For the text-containing cell, return its midpoint in (X, Y) coordinate format. 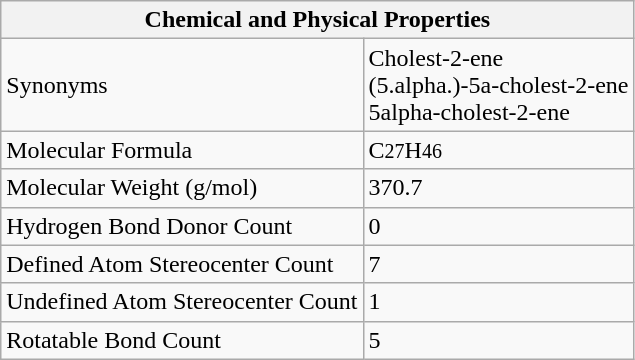
Synonyms (182, 85)
Hydrogen Bond Donor Count (182, 226)
Rotatable Bond Count (182, 340)
1 (498, 302)
Cholest-2-ene(5.alpha.)-5a-cholest-2-ene5alpha-cholest-2-ene (498, 85)
Molecular Weight (g/mol) (182, 188)
7 (498, 264)
5 (498, 340)
0 (498, 226)
Chemical and Physical Properties (318, 20)
Undefined Atom Stereocenter Count (182, 302)
370.7 (498, 188)
Defined Atom Stereocenter Count (182, 264)
Molecular Formula (182, 150)
C27H46 (498, 150)
